Scan for the cell matching the given text and deliver its (x, y) coordinate at center. 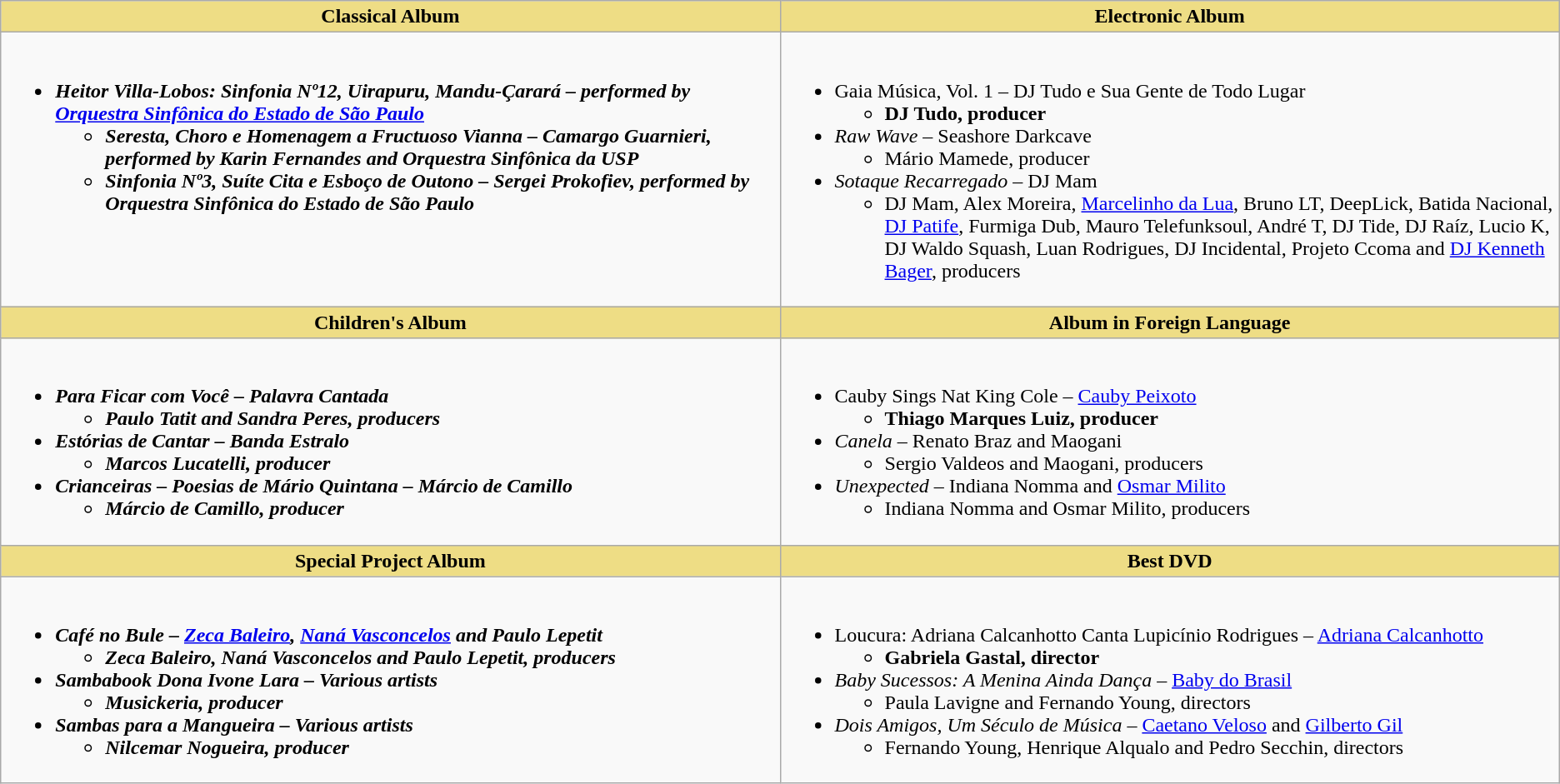
Electronic Album (1170, 17)
Best DVD (1170, 561)
Children's Album (390, 322)
Classical Album (390, 17)
Special Project Album (390, 561)
Album in Foreign Language (1170, 322)
